Search for the cell housing the specified text and yield its (X, Y) center coordinate. 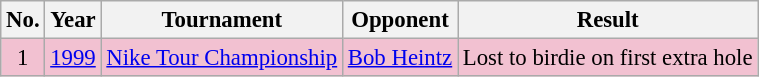
Opponent (400, 20)
Year (73, 20)
Lost to birdie on first extra hole (608, 58)
Tournament (222, 20)
1 (23, 58)
Result (608, 20)
No. (23, 20)
Bob Heintz (400, 58)
1999 (73, 58)
Nike Tour Championship (222, 58)
